Extract the [X, Y] coordinate from the center of the cell holding the provided text.  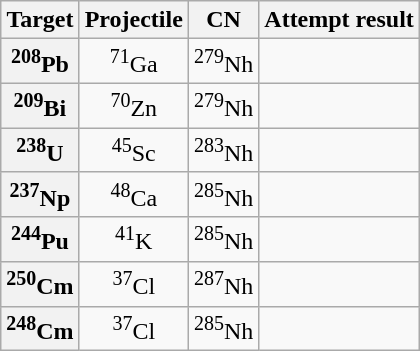
70Zn [134, 106]
CN [223, 20]
48Ca [134, 194]
Attempt result [340, 20]
250Cm [40, 284]
208Pb [40, 62]
209Bi [40, 106]
71Ga [134, 62]
283Nh [223, 150]
Projectile [134, 20]
244Pu [40, 240]
41K [134, 240]
287Nh [223, 284]
45Sc [134, 150]
Target [40, 20]
248Cm [40, 328]
237Np [40, 194]
238U [40, 150]
